Locate the cell with the specified text and output its (X, Y) center coordinate. 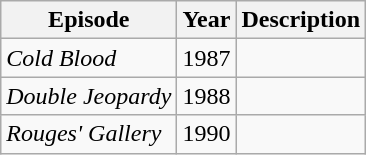
Cold Blood (89, 58)
1990 (206, 134)
1987 (206, 58)
Episode (89, 20)
Year (206, 20)
1988 (206, 96)
Double Jeopardy (89, 96)
Description (301, 20)
Rouges' Gallery (89, 134)
